Determine the [X, Y] coordinate at the center of the cell enclosing the given text.  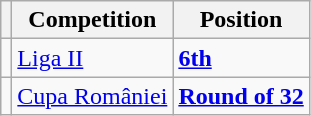
6th [241, 58]
Position [241, 20]
Round of 32 [241, 96]
Cupa României [92, 96]
Liga II [92, 58]
Competition [92, 20]
